Return [X, Y] of the center of cell containing provided text 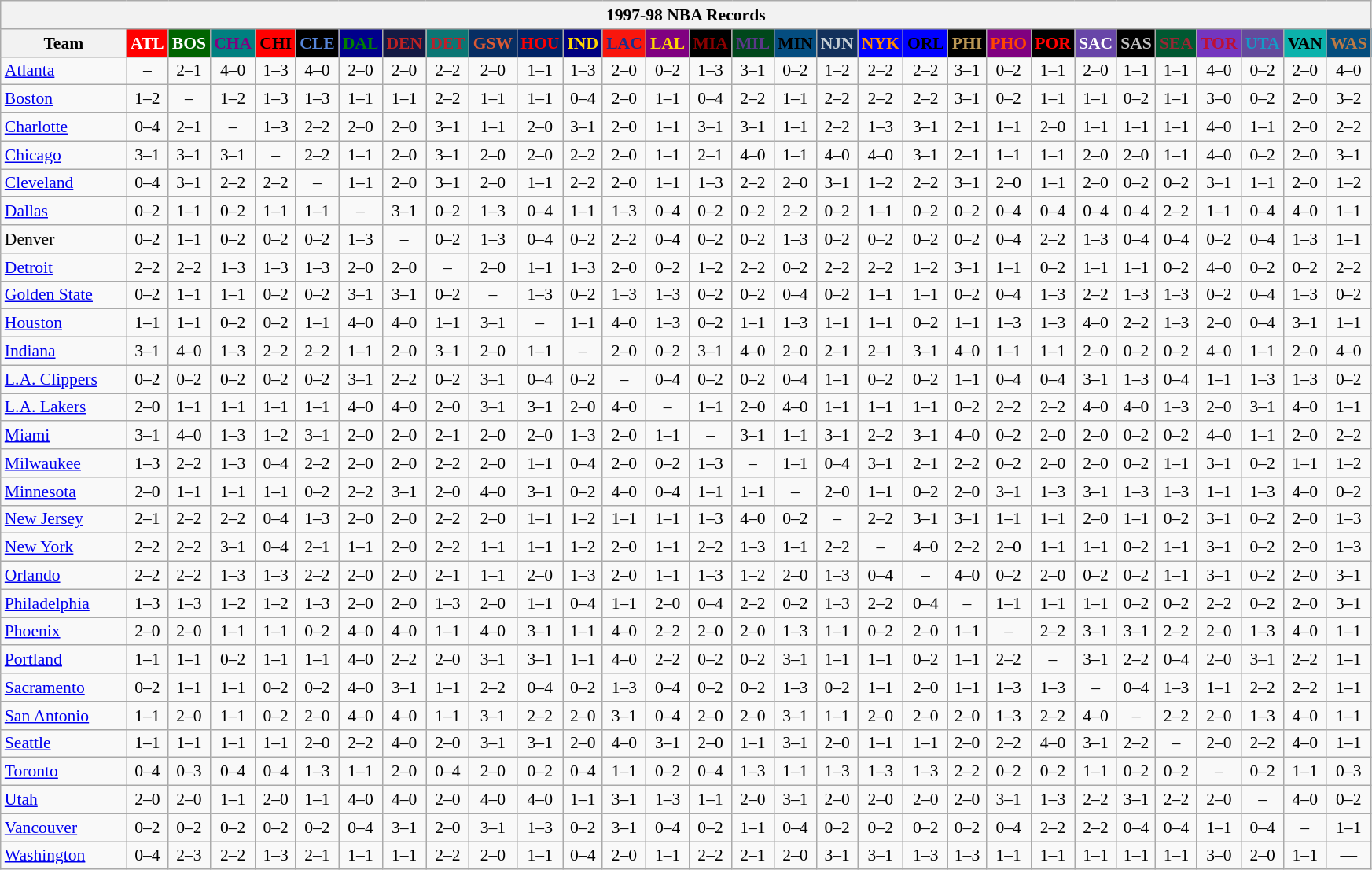
New York [64, 547]
Chicago [64, 155]
1997-98 NBA Records [686, 15]
L.A. Clippers [64, 379]
Denver [64, 239]
DET [448, 43]
CHA [233, 43]
Boston [64, 99]
LAC [624, 43]
Portland [64, 660]
DEN [404, 43]
IND [583, 43]
POR [1053, 43]
San Antonio [64, 716]
UTA [1263, 43]
Atlanta [64, 71]
CHI [275, 43]
Orlando [64, 576]
PHO [1008, 43]
Washington [64, 856]
Golden State [64, 295]
PHI [967, 43]
Philadelphia [64, 603]
HOU [539, 43]
Indiana [64, 352]
SEA [1176, 43]
Team [64, 43]
ORL [926, 43]
MIN [795, 43]
— [1349, 856]
DAL [361, 43]
BOS [189, 43]
Dallas [64, 212]
2–3 [189, 856]
L.A. Lakers [64, 407]
MIA [710, 43]
Seattle [64, 743]
VAN [1305, 43]
GSW [494, 43]
LAL [668, 43]
Houston [64, 323]
Vancouver [64, 828]
Phoenix [64, 632]
Detroit [64, 267]
3–2 [1349, 99]
New Jersey [64, 519]
Toronto [64, 772]
SAS [1136, 43]
SAC [1096, 43]
Miami [64, 436]
TOR [1219, 43]
Minnesota [64, 492]
WAS [1349, 43]
Charlotte [64, 127]
ATL [148, 43]
CLE [318, 43]
MIL [753, 43]
Cleveland [64, 183]
Milwaukee [64, 463]
Sacramento [64, 688]
NYK [881, 43]
NJN [837, 43]
Utah [64, 800]
